Determine the [x, y] coordinate at the center of the cell enclosing the given text.  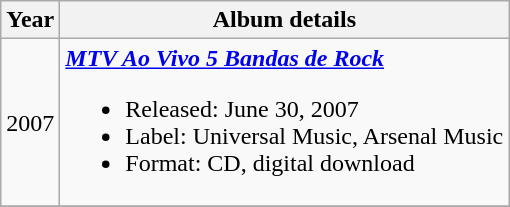
MTV Ao Vivo 5 Bandas de RockReleased: June 30, 2007Label: Universal Music, Arsenal MusicFormat: CD, digital download [284, 122]
Album details [284, 20]
2007 [30, 122]
Year [30, 20]
